Return the (X, Y) coordinate for the center point of the cell that contains the specified text.  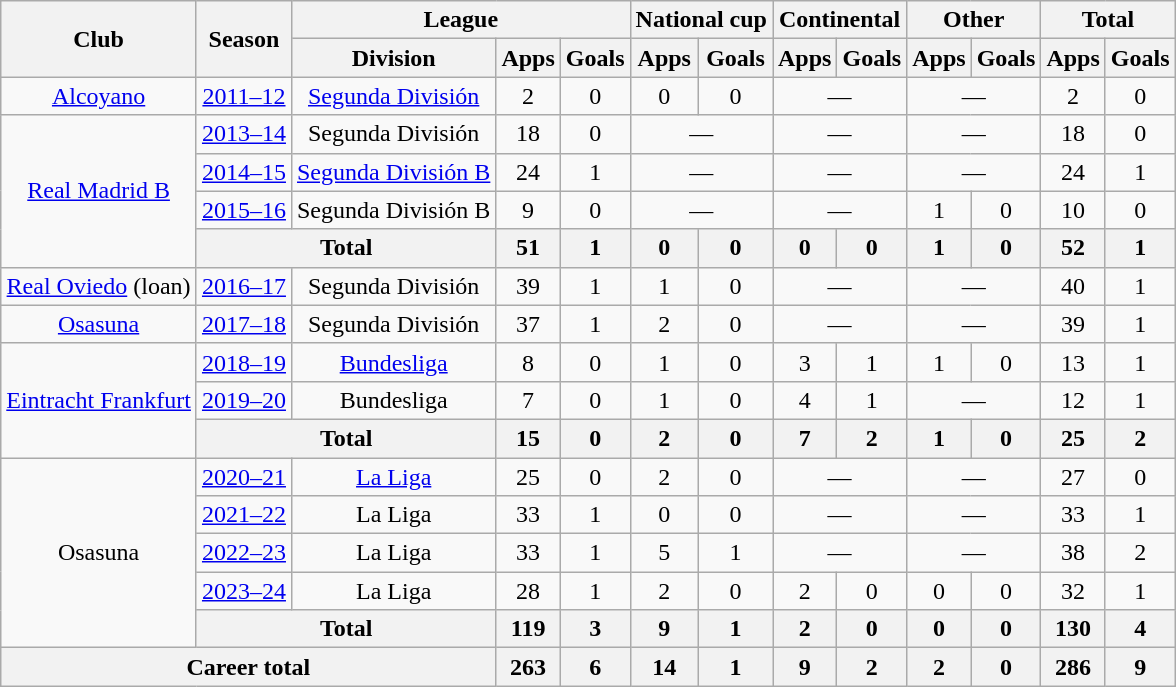
Continental (839, 20)
286 (1073, 667)
130 (1073, 629)
2013–14 (244, 134)
51 (528, 248)
37 (528, 324)
2018–19 (244, 362)
5 (664, 553)
Eintracht Frankfurt (99, 400)
2015–16 (244, 210)
Season (244, 39)
6 (595, 667)
2011–12 (244, 96)
Career total (248, 667)
52 (1073, 248)
2014–15 (244, 172)
12 (1073, 400)
League (460, 20)
Club (99, 39)
2017–18 (244, 324)
10 (1073, 210)
13 (1073, 362)
8 (528, 362)
Division (393, 58)
263 (528, 667)
14 (664, 667)
28 (528, 591)
15 (528, 438)
2016–17 (244, 286)
Real Oviedo (loan) (99, 286)
32 (1073, 591)
2023–24 (244, 591)
40 (1073, 286)
2020–21 (244, 477)
Other (974, 20)
Real Madrid B (99, 191)
National cup (701, 20)
119 (528, 629)
2022–23 (244, 553)
2019–20 (244, 400)
Alcoyano (99, 96)
27 (1073, 477)
2021–22 (244, 515)
38 (1073, 553)
